Find where the given text appears and provide that cell's center as (x, y) coordinate. 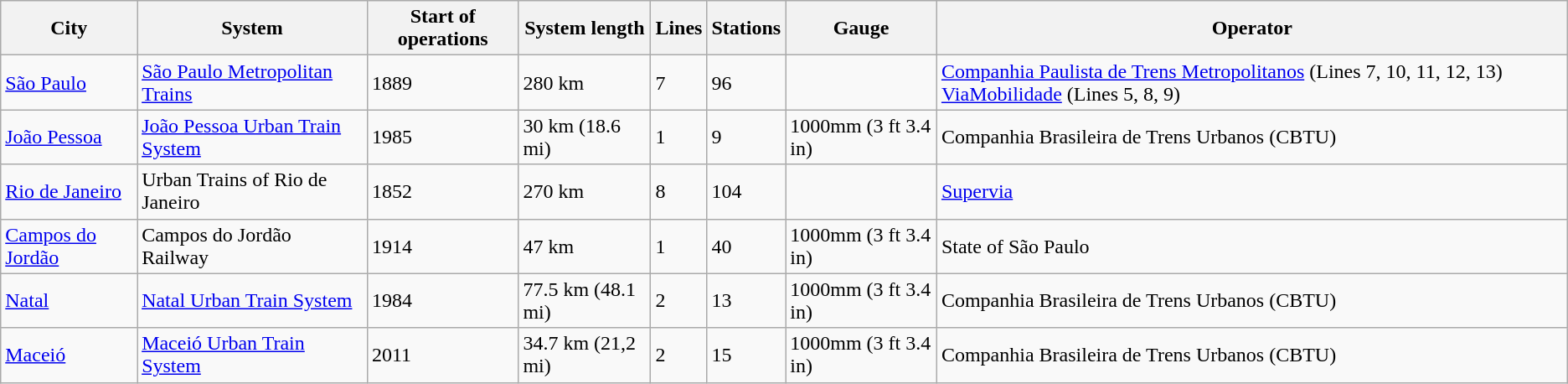
40 (746, 246)
Maceió Urban Train System (253, 355)
Operator (1251, 29)
13 (746, 300)
System (253, 29)
Start of operations (442, 29)
77.5 km (48.1 mi) (585, 300)
Natal Urban Train System (253, 300)
8 (678, 191)
1914 (442, 246)
State of São Paulo (1251, 246)
104 (746, 191)
Urban Trains of Rio de Janeiro (253, 191)
Campos do Jordão (69, 246)
João Pessoa Urban Train System (253, 138)
City (69, 29)
7 (678, 82)
Stations (746, 29)
1852 (442, 191)
15 (746, 355)
1889 (442, 82)
47 km (585, 246)
30 km (18.6 mi) (585, 138)
34.7 km (21,2 mi) (585, 355)
System length (585, 29)
9 (746, 138)
Companhia Paulista de Trens Metropolitanos (Lines 7, 10, 11, 12, 13) ViaMobilidade (Lines 5, 8, 9) (1251, 82)
1984 (442, 300)
Lines (678, 29)
Campos do Jordão Railway (253, 246)
Rio de Janeiro (69, 191)
Supervia (1251, 191)
Maceió (69, 355)
São Paulo (69, 82)
João Pessoa (69, 138)
96 (746, 82)
Natal (69, 300)
270 km (585, 191)
2011 (442, 355)
São Paulo Metropolitan Trains (253, 82)
Gauge (861, 29)
280 km (585, 82)
1985 (442, 138)
